Capture the cell that displays the provided text and extract its [x, y] central coordinate. 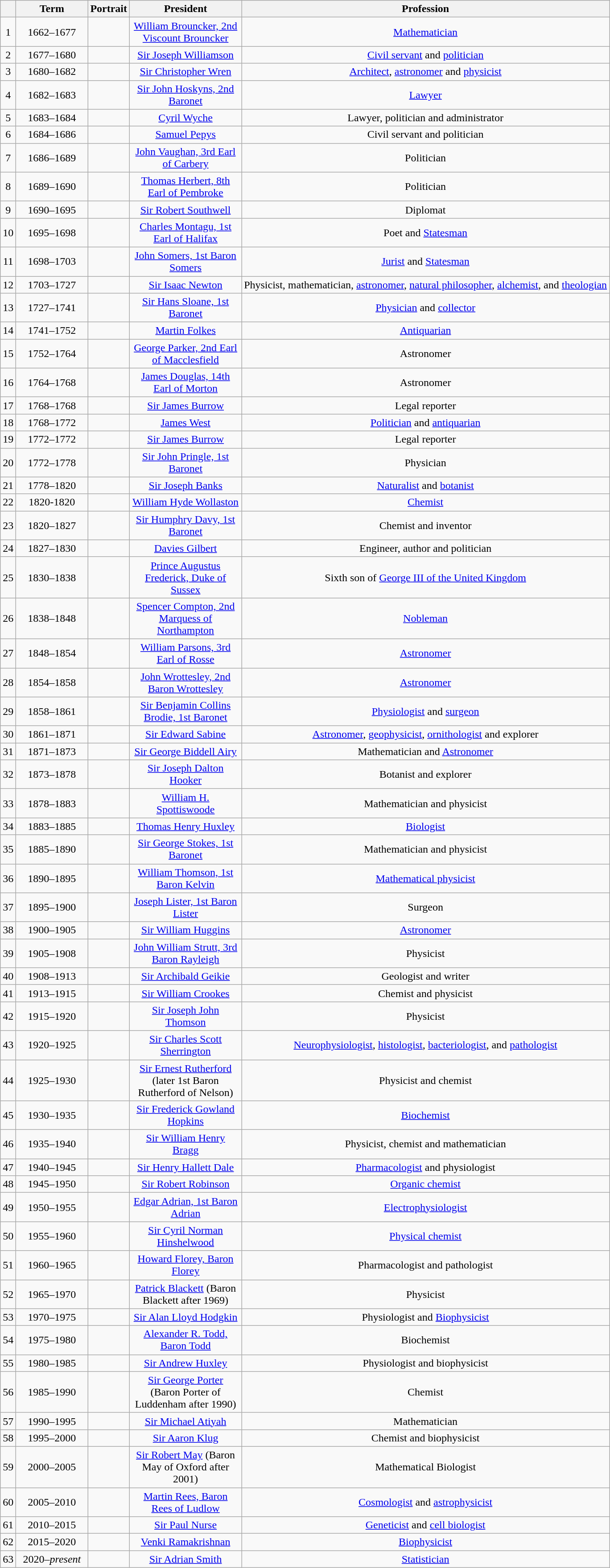
48 [8, 1184]
49 [8, 1207]
30 [8, 735]
Sir Benjamin Collins Brodie, 1st Baronet [185, 711]
Sir Humphry Davy, 1st Baronet [185, 525]
1 [8, 32]
Charles Montagu, 1st Earl of Halifax [185, 233]
Edgar Adrian, 1st Baron Adrian [185, 1207]
1854–1858 [52, 682]
38 [8, 930]
Spencer Compton, 2nd Marquess of Northampton [185, 618]
Pharmacologist and pathologist [425, 1265]
Chemist and physicist [425, 993]
Sir Michael Atiyah [185, 1421]
63 [8, 1559]
William Parsons, 3rd Earl of Rosse [185, 653]
25 [8, 577]
57 [8, 1421]
59 [8, 1467]
Sir Joseph Banks [185, 485]
Physicist, mathematician, astronomer, natural philosopher, alchemist, and theologian [425, 285]
1871–1873 [52, 751]
Poet and Statesman [425, 233]
Sir Robert May (Baron May of Oxford after 2001) [185, 1467]
Davies Gilbert [185, 548]
Jurist and Statesman [425, 261]
1698–1703 [52, 261]
1995–2000 [52, 1438]
Sir Archibald Geikie [185, 976]
Sir Andrew Huxley [185, 1363]
43 [8, 1045]
1890–1895 [52, 878]
Sir Robert Southwell [185, 209]
Term [52, 9]
James Douglas, 14th Earl of Morton [185, 382]
Sir Aaron Klug [185, 1438]
1684–1686 [52, 135]
Physical chemist [425, 1236]
Engineer, author and politician [425, 548]
1690–1695 [52, 209]
44 [8, 1080]
24 [8, 548]
Sir Paul Nurse [185, 1525]
Sir Joseph Dalton Hooker [185, 775]
4 [8, 94]
William Thomson, 1st Baron Kelvin [185, 878]
Venki Ramakrishnan [185, 1542]
18 [8, 423]
Pharmacologist and physiologist [425, 1167]
Thomas Herbert, 8th Earl of Pembroke [185, 186]
Mathematical Biologist [425, 1467]
1908–1913 [52, 976]
Sir Christopher Wren [185, 72]
1695–1698 [52, 233]
1778–1820 [52, 485]
Sir Adrian Smith [185, 1559]
42 [8, 1016]
Alexander R. Todd, Baron Todd [185, 1340]
Sir Ernest Rutherford (later 1st Baron Rutherford of Nelson) [185, 1080]
54 [8, 1340]
60 [8, 1502]
1752–1764 [52, 354]
1975–1980 [52, 1340]
5 [8, 118]
Lawyer, politician and administrator [425, 118]
1883–1885 [52, 826]
1885–1890 [52, 850]
Botanist and explorer [425, 775]
Joseph Lister, 1st Baron Lister [185, 907]
1727–1741 [52, 308]
1965–1970 [52, 1294]
George Parker, 2nd Earl of Macclesfield [185, 354]
34 [8, 826]
Physiologist and surgeon [425, 711]
Patrick Blackett (Baron Blackett after 1969) [185, 1294]
1935–1940 [52, 1145]
1703–1727 [52, 285]
20 [8, 463]
26 [8, 618]
1960–1965 [52, 1265]
Organic chemist [425, 1184]
15 [8, 354]
21 [8, 485]
1920–1925 [52, 1045]
27 [8, 653]
William Hyde Wollaston [185, 502]
Astronomer, geophysicist, ornithologist and explorer [425, 735]
2 [8, 55]
Sir Hans Sloane, 1st Baronet [185, 308]
Profession [425, 9]
9 [8, 209]
1913–1915 [52, 993]
1878–1883 [52, 803]
1772–1778 [52, 463]
19 [8, 439]
1940–1945 [52, 1167]
Sir George Stokes, 1st Baronet [185, 850]
47 [8, 1167]
Martin Folkes [185, 331]
1950–1955 [52, 1207]
1970–1975 [52, 1317]
Howard Florey, Baron Florey [185, 1265]
40 [8, 976]
1930–1935 [52, 1115]
45 [8, 1115]
3 [8, 72]
Sir George Biddell Airy [185, 751]
35 [8, 850]
55 [8, 1363]
William H. Spottiswoode [185, 803]
39 [8, 953]
2020–present [52, 1559]
Sir William Huggins [185, 930]
Chemist and inventor [425, 525]
56 [8, 1392]
1768–1768 [52, 406]
41 [8, 993]
William Brouncker, 2nd Viscount Brouncker [185, 32]
Naturalist and botanist [425, 485]
Portrait [109, 9]
58 [8, 1438]
1980–1985 [52, 1363]
1985–1990 [52, 1392]
1858–1861 [52, 711]
1838–1848 [52, 618]
1677–1680 [52, 55]
Sir John Hoskyns, 2nd Baronet [185, 94]
2000–2005 [52, 1467]
31 [8, 751]
6 [8, 135]
Thomas Henry Huxley [185, 826]
7 [8, 158]
23 [8, 525]
John William Strutt, 3rd Baron Rayleigh [185, 953]
Sir Cyril Norman Hinshelwood [185, 1236]
52 [8, 1294]
8 [8, 186]
14 [8, 331]
Sir Charles Scott Sherrington [185, 1045]
1662–1677 [52, 32]
Mathematician and Astronomer [425, 751]
Physician [425, 463]
36 [8, 878]
Physicist and chemist [425, 1080]
Architect, astronomer and physicist [425, 72]
Sir William Crookes [185, 993]
22 [8, 502]
33 [8, 803]
Chemist and biophysicist [425, 1438]
Sir Joseph Williamson [185, 55]
President [185, 9]
2010–2015 [52, 1525]
1768–1772 [52, 423]
1683–1684 [52, 118]
1873–1878 [52, 775]
1945–1950 [52, 1184]
32 [8, 775]
John Somers, 1st Baron Somers [185, 261]
Prince Augustus Frederick, Duke of Sussex [185, 577]
Physicist, chemist and mathematician [425, 1145]
Sir Isaac Newton [185, 285]
13 [8, 308]
Sir Alan Lloyd Hodgkin [185, 1317]
Neurophysiologist, histologist, bacteriologist, and pathologist [425, 1045]
1820-1820 [52, 502]
Cosmologist and astrophysicist [425, 1502]
1820–1827 [52, 525]
16 [8, 382]
Sir John Pringle, 1st Baronet [185, 463]
1861–1871 [52, 735]
1900–1905 [52, 930]
Diplomat [425, 209]
Geologist and writer [425, 976]
Mathematical physicist [425, 878]
1895–1900 [52, 907]
Samuel Pepys [185, 135]
Physician and collector [425, 308]
Cyril Wyche [185, 118]
53 [8, 1317]
1689–1690 [52, 186]
Sir William Henry Bragg [185, 1145]
Biologist [425, 826]
10 [8, 233]
Sir Frederick Gowland Hopkins [185, 1115]
Sixth son of George III of the United Kingdom [425, 577]
1905–1908 [52, 953]
51 [8, 1265]
1764–1768 [52, 382]
Surgeon [425, 907]
1925–1930 [52, 1080]
Antiquarian [425, 331]
1915–1920 [52, 1016]
1686–1689 [52, 158]
61 [8, 1525]
1848–1854 [52, 653]
37 [8, 907]
1741–1752 [52, 331]
62 [8, 1542]
17 [8, 406]
28 [8, 682]
Sir Edward Sabine [185, 735]
Electrophysiologist [425, 1207]
Sir Joseph John Thomson [185, 1016]
1680–1682 [52, 72]
James West [185, 423]
Sir Henry Hallett Dale [185, 1167]
2005–2010 [52, 1502]
12 [8, 285]
1955–1960 [52, 1236]
John Wrottesley, 2nd Baron Wrottesley [185, 682]
29 [8, 711]
1830–1838 [52, 577]
11 [8, 261]
2015–2020 [52, 1542]
Sir George Porter (Baron Porter of Luddenham after 1990) [185, 1392]
1827–1830 [52, 548]
50 [8, 1236]
Geneticist and cell biologist [425, 1525]
Physiologist and Biophysicist [425, 1317]
1772–1772 [52, 439]
John Vaughan, 3rd Earl of Carbery [185, 158]
1682–1683 [52, 94]
1990–1995 [52, 1421]
Nobleman [425, 618]
Sir Robert Robinson [185, 1184]
Physiologist and biophysicist [425, 1363]
Biophysicist [425, 1542]
Lawyer [425, 94]
46 [8, 1145]
Statistician [425, 1559]
Politician and antiquarian [425, 423]
Martin Rees, Baron Rees of Ludlow [185, 1502]
